Scan for the cell matching the given text and deliver its [x, y] coordinate at center. 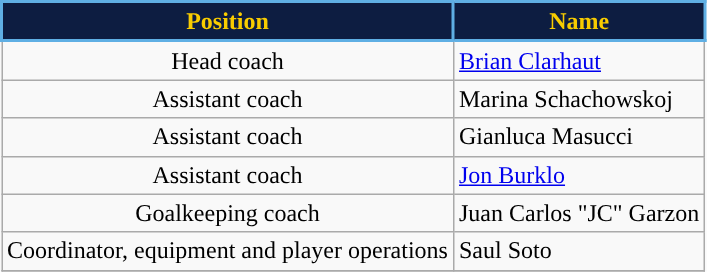
Marina Schachowskoj [578, 99]
Position [228, 22]
Juan Carlos "JC" Garzon [578, 213]
Name [578, 22]
Head coach [228, 60]
Jon Burklo [578, 175]
Gianluca Masucci [578, 137]
Coordinator, equipment and player operations [228, 251]
Goalkeeping coach [228, 213]
Brian Clarhaut [578, 60]
Saul Soto [578, 251]
